Pinpoint the cell where the given text exists, returning its (X, Y) midpoint coordinate. 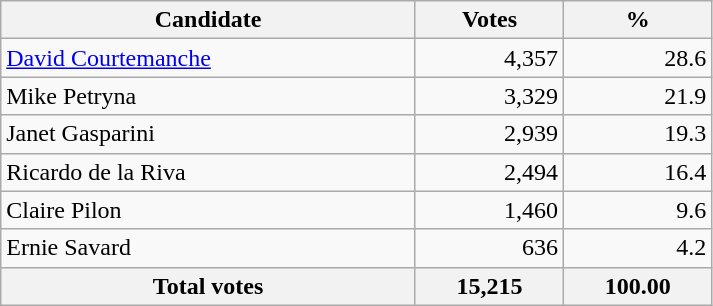
Mike Petryna (208, 96)
Claire Pilon (208, 210)
28.6 (638, 58)
9.6 (638, 210)
Total votes (208, 286)
2,939 (489, 134)
2,494 (489, 172)
4.2 (638, 248)
19.3 (638, 134)
16.4 (638, 172)
Ernie Savard (208, 248)
15,215 (489, 286)
4,357 (489, 58)
Janet Gasparini (208, 134)
David Courtemanche (208, 58)
636 (489, 248)
% (638, 20)
Votes (489, 20)
3,329 (489, 96)
21.9 (638, 96)
Ricardo de la Riva (208, 172)
100.00 (638, 286)
1,460 (489, 210)
Candidate (208, 20)
